Capture the cell that displays the provided text and extract its [x, y] central coordinate. 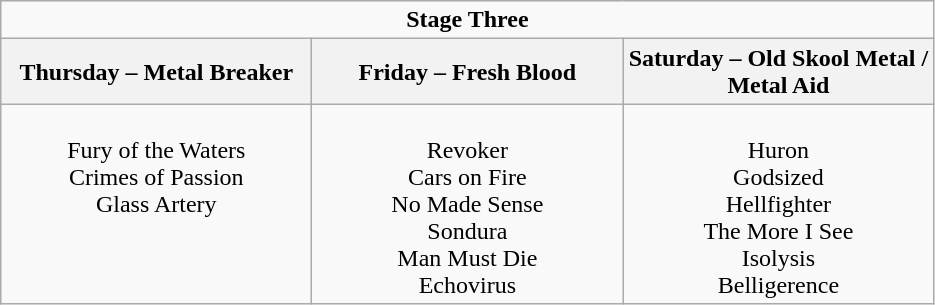
Thursday – Metal Breaker [156, 72]
Stage Three [468, 20]
Saturday – Old Skool Metal / Metal Aid [778, 72]
Friday – Fresh Blood [468, 72]
Huron Godsized Hellfighter The More I See Isolysis Belligerence [778, 204]
Revoker Cars on Fire No Made Sense Sondura Man Must Die Echovirus [468, 204]
Fury of the Waters Crimes of Passion Glass Artery [156, 204]
